Output the (x, y) coordinate of the center of the cell containing the given text.  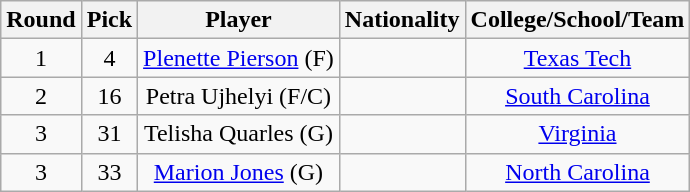
Marion Jones (G) (239, 172)
Petra Ujhelyi (F/C) (239, 96)
Nationality (402, 20)
Telisha Quarles (G) (239, 134)
North Carolina (578, 172)
College/School/Team (578, 20)
Texas Tech (578, 58)
Virginia (578, 134)
2 (41, 96)
33 (109, 172)
South Carolina (578, 96)
Plenette Pierson (F) (239, 58)
16 (109, 96)
31 (109, 134)
Round (41, 20)
Pick (109, 20)
4 (109, 58)
1 (41, 58)
Player (239, 20)
